For the text-containing cell, return its midpoint in [X, Y] coordinate format. 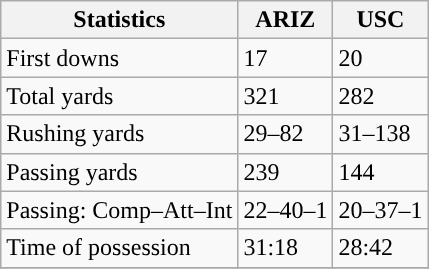
144 [380, 172]
20 [380, 58]
Time of possession [120, 248]
Rushing yards [120, 134]
31:18 [286, 248]
First downs [120, 58]
Statistics [120, 20]
ARIZ [286, 20]
28:42 [380, 248]
17 [286, 58]
USC [380, 20]
Total yards [120, 96]
Passing: Comp–Att–Int [120, 210]
22–40–1 [286, 210]
29–82 [286, 134]
31–138 [380, 134]
239 [286, 172]
20–37–1 [380, 210]
321 [286, 96]
282 [380, 96]
Passing yards [120, 172]
